Capture the cell that displays the provided text and extract its (X, Y) central coordinate. 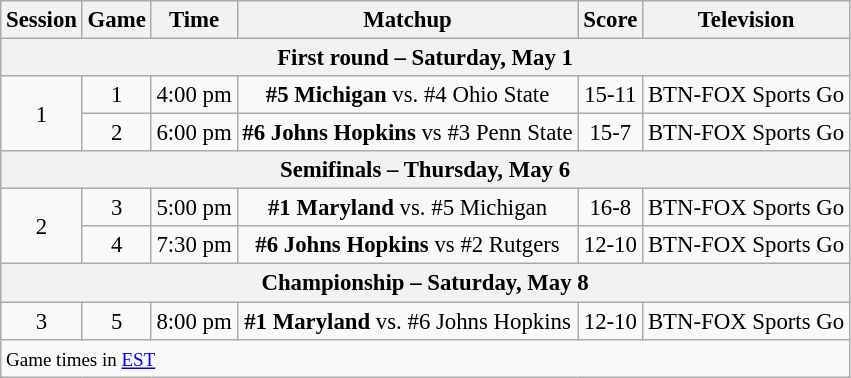
4:00 pm (194, 95)
Game (116, 20)
5:00 pm (194, 208)
8:00 pm (194, 321)
#6 Johns Hopkins vs #3 Penn State (408, 133)
6:00 pm (194, 133)
#1 Maryland vs. #5 Michigan (408, 208)
Championship – Saturday, May 8 (426, 283)
Score (610, 20)
Semifinals – Thursday, May 6 (426, 170)
Matchup (408, 20)
Time (194, 20)
16-8 (610, 208)
#1 Maryland vs. #6 Johns Hopkins (408, 321)
Game times in EST (426, 358)
#5 Michigan vs. #4 Ohio State (408, 95)
5 (116, 321)
7:30 pm (194, 245)
4 (116, 245)
Session (42, 20)
Television (746, 20)
First round – Saturday, May 1 (426, 58)
15-11 (610, 95)
15-7 (610, 133)
#6 Johns Hopkins vs #2 Rutgers (408, 245)
